For the text-containing cell, return its midpoint in (x, y) coordinate format. 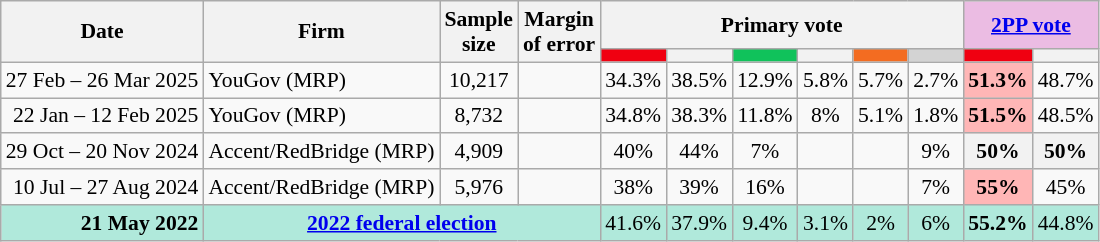
Primary vote (782, 25)
41.6% (633, 223)
51.5% (998, 116)
10 Jul – 27 Aug 2024 (102, 187)
11.8% (765, 116)
5.8% (826, 80)
27 Feb – 26 Mar 2025 (102, 80)
8,732 (479, 116)
6% (936, 223)
55.2% (998, 223)
Firm (321, 32)
44.8% (1066, 223)
44% (699, 152)
2.7% (936, 80)
45% (1066, 187)
38% (633, 187)
5.1% (880, 116)
Marginof error (559, 32)
2% (880, 223)
34.8% (633, 116)
3.1% (826, 223)
4,909 (479, 152)
Date (102, 32)
16% (765, 187)
1.8% (936, 116)
29 Oct – 20 Nov 2024 (102, 152)
5.7% (880, 80)
48.5% (1066, 116)
9% (936, 152)
12.9% (765, 80)
39% (699, 187)
2PP vote (1030, 25)
51.3% (998, 80)
10,217 (479, 80)
8% (826, 116)
21 May 2022 (102, 223)
2022 federal election (402, 223)
5,976 (479, 187)
55% (998, 187)
40% (633, 152)
38.5% (699, 80)
34.3% (633, 80)
37.9% (699, 223)
38.3% (699, 116)
9.4% (765, 223)
22 Jan – 12 Feb 2025 (102, 116)
Samplesize (479, 32)
48.7% (1066, 80)
